Extract the [x, y] coordinate from the center of the cell holding the provided text.  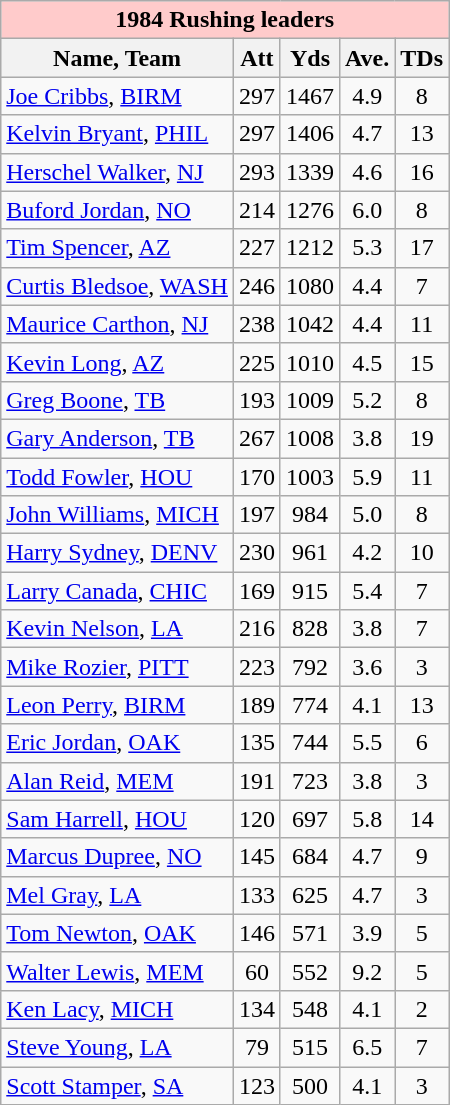
Harry Sydney, DENV [118, 553]
1042 [310, 324]
792 [310, 667]
Mel Gray, LA [118, 895]
1467 [310, 96]
Herschel Walker, NJ [118, 172]
145 [256, 857]
Steve Young, LA [118, 1047]
5.5 [368, 743]
552 [310, 971]
Kelvin Bryant, PHIL [118, 134]
1009 [310, 400]
Walter Lewis, MEM [118, 971]
133 [256, 895]
79 [256, 1047]
1276 [310, 210]
Marcus Dupree, NO [118, 857]
Larry Canada, CHIC [118, 591]
TDs [422, 58]
5.0 [368, 515]
Kevin Nelson, LA [118, 629]
135 [256, 743]
Sam Harrell, HOU [118, 819]
915 [310, 591]
500 [310, 1085]
9.2 [368, 971]
5.8 [368, 819]
3.9 [368, 933]
5.3 [368, 248]
2 [422, 1009]
Name, Team [118, 58]
984 [310, 515]
Todd Fowler, HOU [118, 477]
Leon Perry, BIRM [118, 705]
571 [310, 933]
267 [256, 438]
Curtis Bledsoe, WASH [118, 286]
1010 [310, 362]
6 [422, 743]
774 [310, 705]
Joe Cribbs, BIRM [118, 96]
223 [256, 667]
548 [310, 1009]
134 [256, 1009]
3.6 [368, 667]
238 [256, 324]
Eric Jordan, OAK [118, 743]
723 [310, 781]
246 [256, 286]
828 [310, 629]
4.5 [368, 362]
1984 Rushing leaders [225, 20]
216 [256, 629]
Tom Newton, OAK [118, 933]
1080 [310, 286]
Att [256, 58]
Scott Stamper, SA [118, 1085]
Kevin Long, AZ [118, 362]
Gary Anderson, TB [118, 438]
1003 [310, 477]
744 [310, 743]
Maurice Carthon, NJ [118, 324]
1212 [310, 248]
16 [422, 172]
5.9 [368, 477]
Mike Rozier, PITT [118, 667]
Alan Reid, MEM [118, 781]
4.6 [368, 172]
Ave. [368, 58]
1339 [310, 172]
684 [310, 857]
Ken Lacy, MICH [118, 1009]
169 [256, 591]
4.9 [368, 96]
515 [310, 1047]
293 [256, 172]
19 [422, 438]
961 [310, 553]
1008 [310, 438]
193 [256, 400]
123 [256, 1085]
225 [256, 362]
9 [422, 857]
191 [256, 781]
5.2 [368, 400]
6.0 [368, 210]
170 [256, 477]
214 [256, 210]
189 [256, 705]
6.5 [368, 1047]
120 [256, 819]
15 [422, 362]
625 [310, 895]
4.2 [368, 553]
697 [310, 819]
146 [256, 933]
John Williams, MICH [118, 515]
10 [422, 553]
230 [256, 553]
17 [422, 248]
Tim Spencer, AZ [118, 248]
197 [256, 515]
Yds [310, 58]
14 [422, 819]
60 [256, 971]
Greg Boone, TB [118, 400]
1406 [310, 134]
5.4 [368, 591]
227 [256, 248]
Buford Jordan, NO [118, 210]
